Search for the cell housing the specified text and yield its [X, Y] center coordinate. 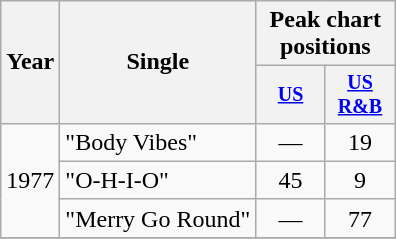
77 [360, 218]
USR&B [360, 94]
19 [360, 142]
Peak chart positions [326, 34]
"O-H-I-O" [158, 180]
US [290, 94]
"Merry Go Round" [158, 218]
9 [360, 180]
Single [158, 62]
Year [30, 62]
45 [290, 180]
"Body Vibes" [158, 142]
1977 [30, 180]
